Detect which cell encompasses the target text, then output its (x, y) center coordinate. 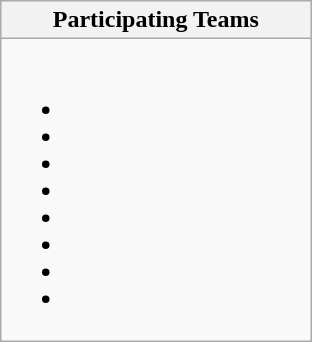
Participating Teams (156, 20)
